For the text-containing cell, return its midpoint in [X, Y] coordinate format. 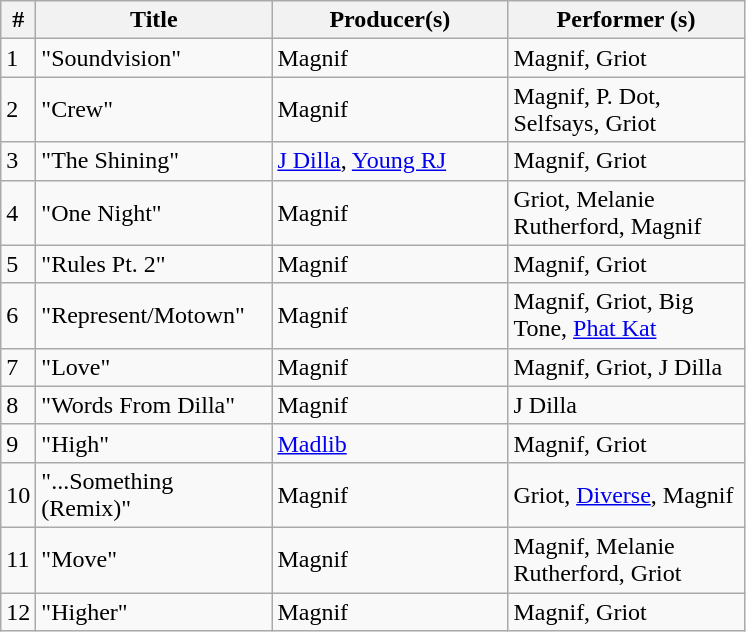
"...Something (Remix)" [154, 494]
10 [18, 494]
Title [154, 20]
"High" [154, 443]
11 [18, 560]
"Move" [154, 560]
"Represent/Motown" [154, 316]
Madlib [390, 443]
Performer (s) [626, 20]
"Soundvision" [154, 58]
9 [18, 443]
Magnif, Griot, J Dilla [626, 367]
5 [18, 264]
1 [18, 58]
Griot, Melanie Rutherford, Magnif [626, 212]
12 [18, 611]
3 [18, 161]
"Crew" [154, 110]
Griot, Diverse, Magnif [626, 494]
4 [18, 212]
Magnif, Griot, Big Tone, Phat Kat [626, 316]
"The Shining" [154, 161]
"Higher" [154, 611]
8 [18, 405]
"Words From Dilla" [154, 405]
J Dilla [626, 405]
"Rules Pt. 2" [154, 264]
6 [18, 316]
# [18, 20]
"One Night" [154, 212]
J Dilla, Young RJ [390, 161]
"Love" [154, 367]
Producer(s) [390, 20]
Magnif, Melanie Rutherford, Griot [626, 560]
Magnif, P. Dot, Selfsays, Griot [626, 110]
2 [18, 110]
7 [18, 367]
